Scan for the cell matching the given text and deliver its (x, y) coordinate at center. 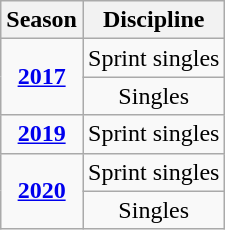
2017 (42, 77)
2020 (42, 191)
Season (42, 20)
2019 (42, 134)
Discipline (153, 20)
